Extract the [x, y] coordinate from the center of the cell holding the provided text.  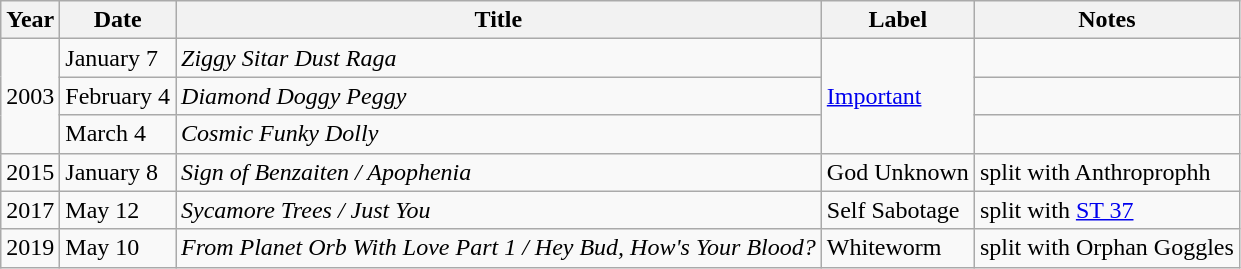
Year [30, 20]
Important [898, 96]
Self Sabotage [898, 210]
March 4 [118, 134]
2015 [30, 172]
May 12 [118, 210]
Notes [1106, 20]
Sign of Benzaiten / Apophenia [499, 172]
Diamond Doggy Peggy [499, 96]
2019 [30, 248]
February 4 [118, 96]
Label [898, 20]
2003 [30, 96]
God Unknown [898, 172]
Ziggy Sitar Dust Raga [499, 58]
split with Orphan Goggles [1106, 248]
Date [118, 20]
Title [499, 20]
January 8 [118, 172]
January 7 [118, 58]
May 10 [118, 248]
Cosmic Funky Dolly [499, 134]
Sycamore Trees / Just You [499, 210]
Whiteworm [898, 248]
2017 [30, 210]
split with Anthroprophh [1106, 172]
split with ST 37 [1106, 210]
From Planet Orb With Love Part 1 / Hey Bud, How's Your Blood? [499, 248]
